Extract the [X, Y] coordinate from the center of the cell holding the provided text.  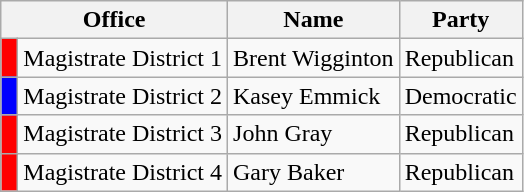
Magistrate District 1 [123, 58]
Brent Wigginton [314, 58]
Magistrate District 2 [123, 96]
Gary Baker [314, 172]
Democratic [460, 96]
Name [314, 20]
Office [114, 20]
Kasey Emmick [314, 96]
Magistrate District 3 [123, 134]
Magistrate District 4 [123, 172]
John Gray [314, 134]
Party [460, 20]
